Capture the cell that displays the provided text and extract its (X, Y) central coordinate. 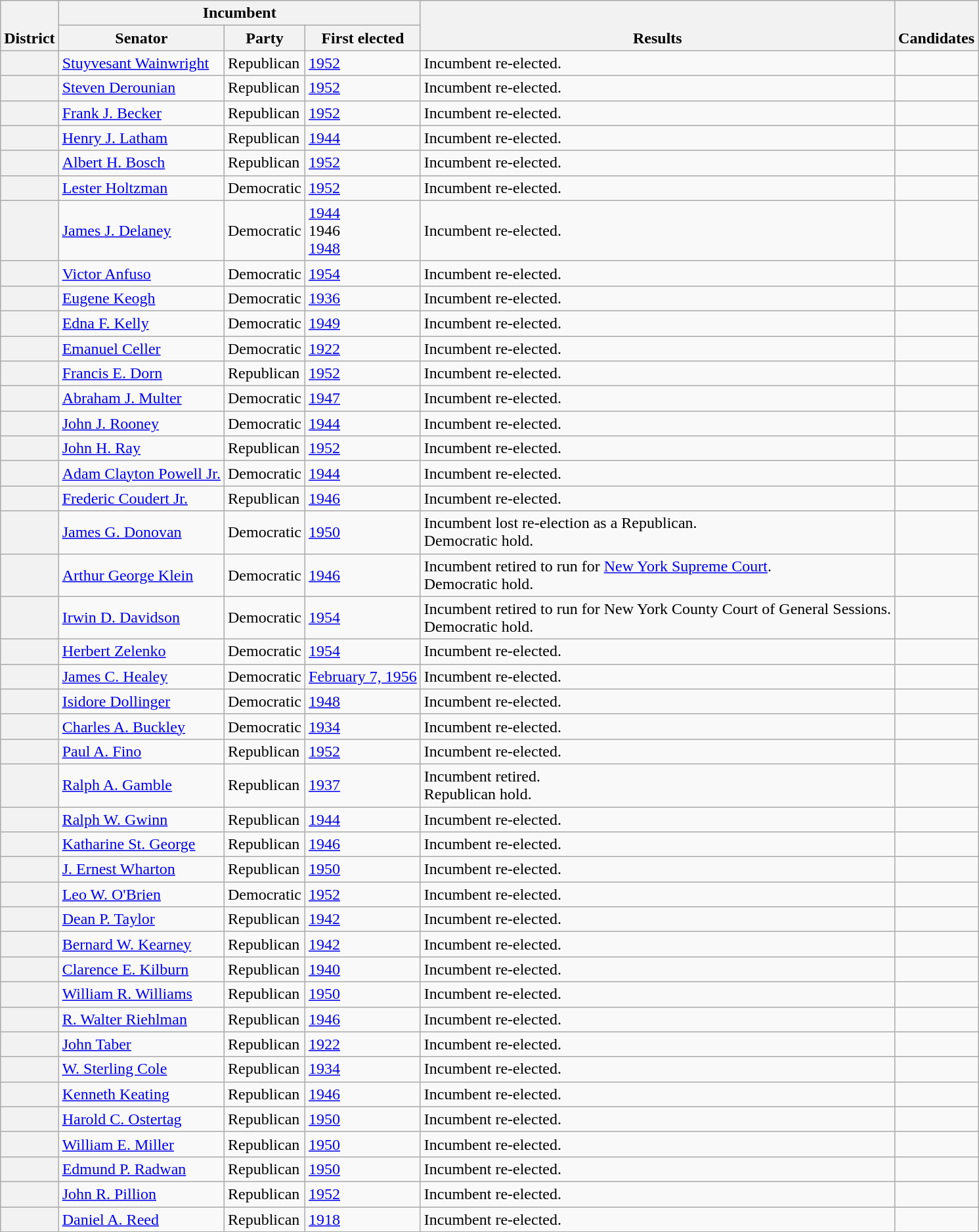
Emanuel Celler (141, 349)
William R. Williams (141, 994)
Incumbent (239, 13)
Incumbent retired.Republican hold. (657, 785)
John Taber (141, 1044)
Incumbent lost re-election as a Republican.Democratic hold. (657, 532)
John J. Rooney (141, 424)
1937 (363, 785)
Senator (141, 38)
Paul A. Fino (141, 751)
William E. Miller (141, 1144)
Incumbent retired to run for New York County Court of General Sessions.Democratic hold. (657, 617)
Isidore Dollinger (141, 701)
1947 (363, 399)
19441946 1948 (363, 231)
James G. Donovan (141, 532)
Lester Holtzman (141, 188)
Party (265, 38)
Clarence E. Kilburn (141, 969)
J. Ernest Wharton (141, 869)
Ralph W. Gwinn (141, 819)
February 7, 1956 (363, 676)
W. Sterling Cole (141, 1069)
Edna F. Kelly (141, 323)
Victor Anfuso (141, 273)
Eugene Keogh (141, 298)
Herbert Zelenko (141, 651)
Irwin D. Davidson (141, 617)
Kenneth Keating (141, 1094)
Candidates (936, 26)
1949 (363, 323)
Adam Clayton Powell Jr. (141, 473)
Frederic Coudert Jr. (141, 498)
1948 (363, 701)
Dean P. Taylor (141, 919)
Leo W. O'Brien (141, 894)
District (30, 26)
Results (657, 26)
Abraham J. Multer (141, 399)
First elected (363, 38)
Bernard W. Kearney (141, 944)
John H. Ray (141, 449)
Francis E. Dorn (141, 374)
Arthur George Klein (141, 575)
Albert H. Bosch (141, 163)
Ralph A. Gamble (141, 785)
1918 (363, 1220)
1936 (363, 298)
Incumbent retired to run for New York Supreme Court.Democratic hold. (657, 575)
Henry J. Latham (141, 138)
James J. Delaney (141, 231)
R. Walter Riehlman (141, 1019)
Stuyvesant Wainwright (141, 63)
Frank J. Becker (141, 113)
Harold C. Ostertag (141, 1119)
1940 (363, 969)
James C. Healey (141, 676)
Katharine St. George (141, 845)
Steven Derounian (141, 88)
Charles A. Buckley (141, 726)
Daniel A. Reed (141, 1220)
John R. Pillion (141, 1194)
Edmund P. Radwan (141, 1169)
